Find where the given text appears and provide that cell's center as (x, y) coordinate. 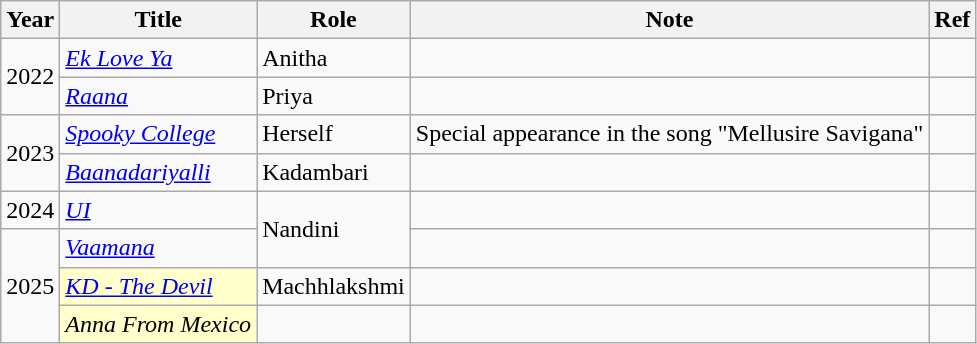
Priya (334, 96)
Machhlakshmi (334, 286)
Kadambari (334, 172)
Nandini (334, 229)
UI (158, 210)
Note (669, 20)
Anitha (334, 58)
Anna From Mexico (158, 324)
Ek Love Ya (158, 58)
2024 (30, 210)
Baanadariyalli (158, 172)
Title (158, 20)
KD - The Devil (158, 286)
Role (334, 20)
2025 (30, 286)
Vaamana (158, 248)
2022 (30, 77)
Herself (334, 134)
2023 (30, 153)
Raana (158, 96)
Year (30, 20)
Spooky College (158, 134)
Special appearance in the song "Mellusire Savigana" (669, 134)
Ref (952, 20)
